Return the (X, Y) coordinate for the center point of the cell that contains the specified text.  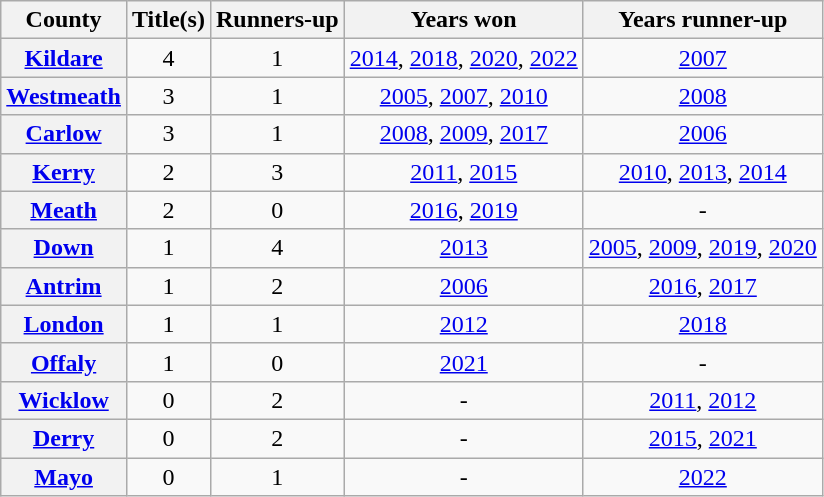
2011, 2012 (702, 400)
Antrim (64, 286)
County (64, 20)
Mayo (64, 477)
Westmeath (64, 96)
2022 (702, 477)
Kildare (64, 58)
2005, 2007, 2010 (464, 96)
Years runner-up (702, 20)
Years won (464, 20)
2016, 2017 (702, 286)
2010, 2013, 2014 (702, 172)
Runners-up (277, 20)
London (64, 324)
2011, 2015 (464, 172)
2018 (702, 324)
Wicklow (64, 400)
Title(s) (168, 20)
Derry (64, 438)
Offaly (64, 362)
2013 (464, 248)
2014, 2018, 2020, 2022 (464, 58)
2008 (702, 96)
2016, 2019 (464, 210)
Kerry (64, 172)
2021 (464, 362)
2007 (702, 58)
Meath (64, 210)
Carlow (64, 134)
2005, 2009, 2019, 2020 (702, 248)
2015, 2021 (702, 438)
2008, 2009, 2017 (464, 134)
2012 (464, 324)
Down (64, 248)
